Capture the cell that displays the provided text and extract its (X, Y) central coordinate. 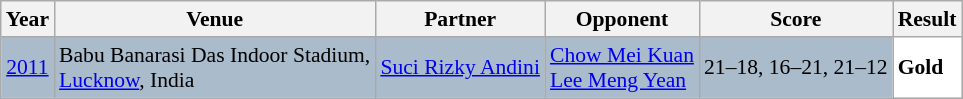
Babu Banarasi Das Indoor Stadium,Lucknow, India (214, 68)
Chow Mei Kuan Lee Meng Yean (622, 68)
Venue (214, 19)
Score (796, 19)
Partner (460, 19)
2011 (28, 68)
Gold (928, 68)
Year (28, 19)
Result (928, 19)
Opponent (622, 19)
21–18, 16–21, 21–12 (796, 68)
Suci Rizky Andini (460, 68)
